Scan for the cell matching the given text and deliver its [x, y] coordinate at center. 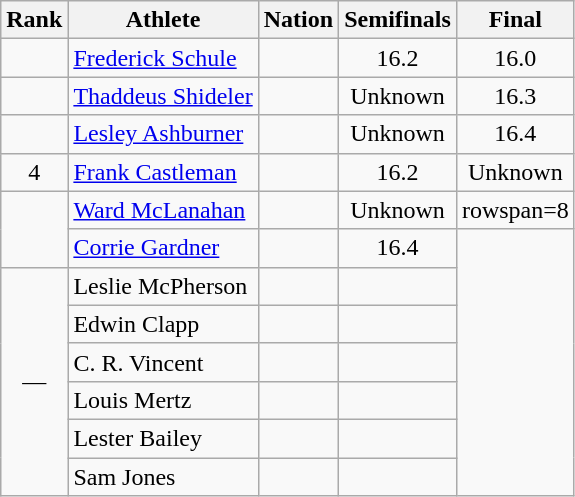
Semifinals [398, 20]
rowspan=8 [515, 210]
Rank [34, 20]
Frank Castleman [163, 172]
Nation [298, 20]
16.0 [515, 58]
Frederick Schule [163, 58]
Edwin Clapp [163, 324]
Lester Bailey [163, 438]
Athlete [163, 20]
Final [515, 20]
4 [34, 172]
Ward McLanahan [163, 210]
Thaddeus Shideler [163, 96]
C. R. Vincent [163, 362]
Corrie Gardner [163, 248]
Sam Jones [163, 477]
Leslie McPherson [163, 286]
16.3 [515, 96]
Louis Mertz [163, 400]
Lesley Ashburner [163, 134]
— [34, 381]
